Return [X, Y] of the center of cell containing provided text 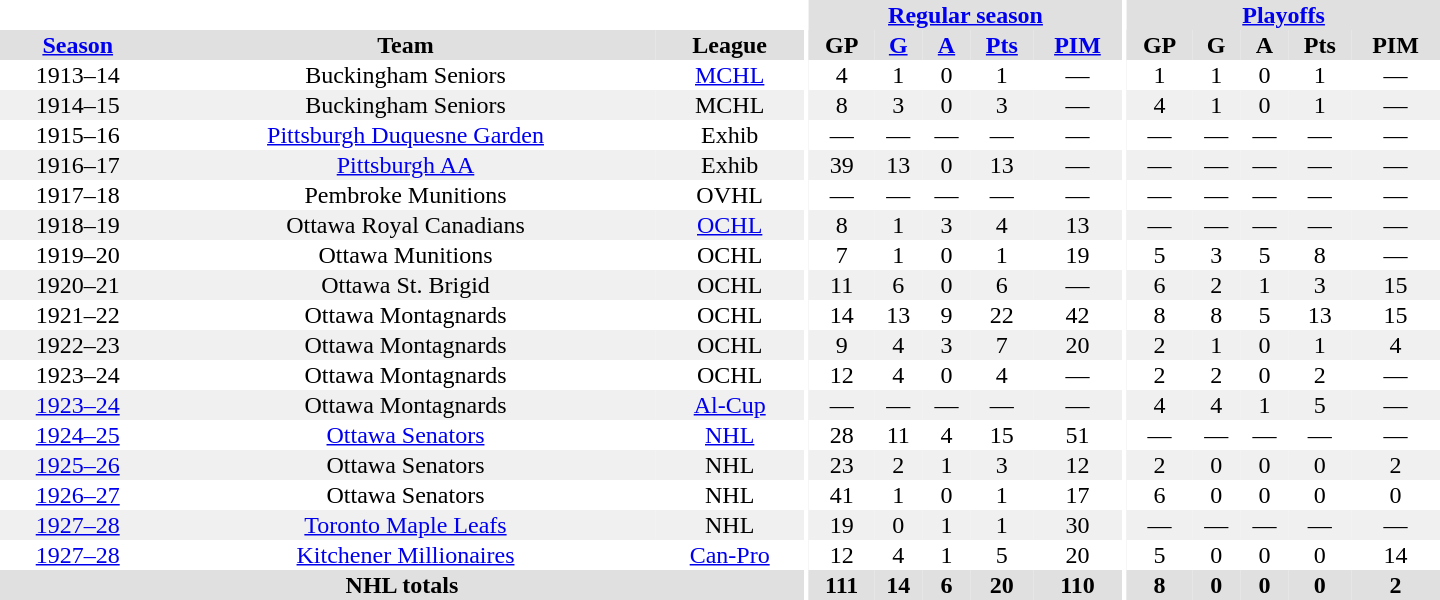
1913–14 [78, 75]
Pittsburgh AA [405, 165]
39 [842, 165]
Kitchener Millionaires [405, 555]
1916–17 [78, 165]
51 [1078, 435]
1914–15 [78, 105]
1924–25 [78, 435]
Ottawa Royal Canadians [405, 225]
Regular season [966, 15]
OVHL [730, 195]
NHL totals [402, 585]
1926–27 [78, 495]
23 [842, 465]
1921–22 [78, 315]
Season [78, 45]
1920–21 [78, 285]
1919–20 [78, 255]
Team [405, 45]
110 [1078, 585]
League [730, 45]
41 [842, 495]
1925–26 [78, 465]
Toronto Maple Leafs [405, 525]
Can-Pro [730, 555]
Al-Cup [730, 405]
Ottawa Munitions [405, 255]
1915–16 [78, 135]
28 [842, 435]
42 [1078, 315]
1922–23 [78, 345]
Ottawa St. Brigid [405, 285]
1917–18 [78, 195]
1918–19 [78, 225]
22 [1002, 315]
30 [1078, 525]
Playoffs [1284, 15]
17 [1078, 495]
Pittsburgh Duquesne Garden [405, 135]
Pembroke Munitions [405, 195]
111 [842, 585]
